Detect which cell encompasses the target text, then output its (X, Y) center coordinate. 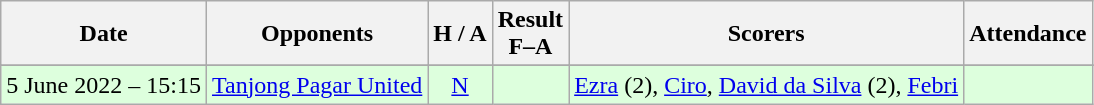
Opponents (316, 34)
H / A (460, 34)
ResultF–A (530, 34)
Date (104, 34)
Scorers (766, 34)
N (460, 85)
Ezra (2), Ciro, David da Silva (2), Febri (766, 85)
Attendance (1028, 34)
5 June 2022 – 15:15 (104, 85)
Tanjong Pagar United (316, 85)
